Provide the [X, Y] coordinate of the cell's center where the given text is located.  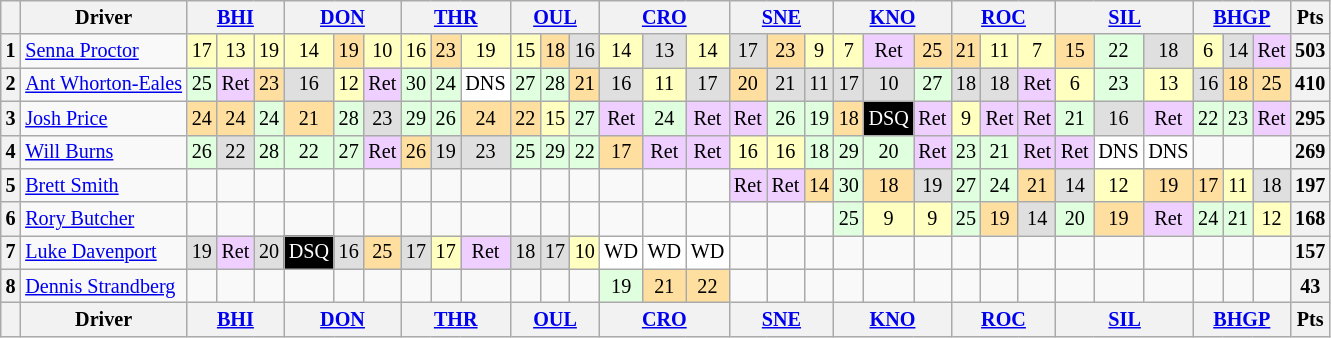
410 [1310, 85]
1 [11, 52]
Josh Price [103, 119]
Brett Smith [103, 186]
168 [1310, 220]
Luke Davenport [103, 253]
157 [1310, 253]
8 [11, 287]
3 [11, 119]
Will Burns [103, 152]
503 [1310, 52]
5 [11, 186]
Dennis Strandberg [103, 287]
43 [1310, 287]
Ant Whorton-Eales [103, 85]
Rory Butcher [103, 220]
2 [11, 85]
4 [11, 152]
Senna Proctor [103, 52]
197 [1310, 186]
269 [1310, 152]
295 [1310, 119]
